Capture the cell that displays the provided text and extract its (x, y) central coordinate. 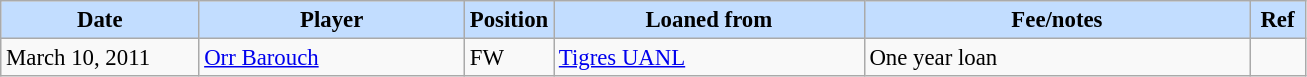
One year loan (1057, 58)
FW (508, 58)
Position (508, 20)
Ref (1278, 20)
Fee/notes (1057, 20)
March 10, 2011 (100, 58)
Orr Barouch (332, 58)
Player (332, 20)
Tigres UANL (710, 58)
Loaned from (710, 20)
Date (100, 20)
